Return [X, Y] of the center of cell containing provided text 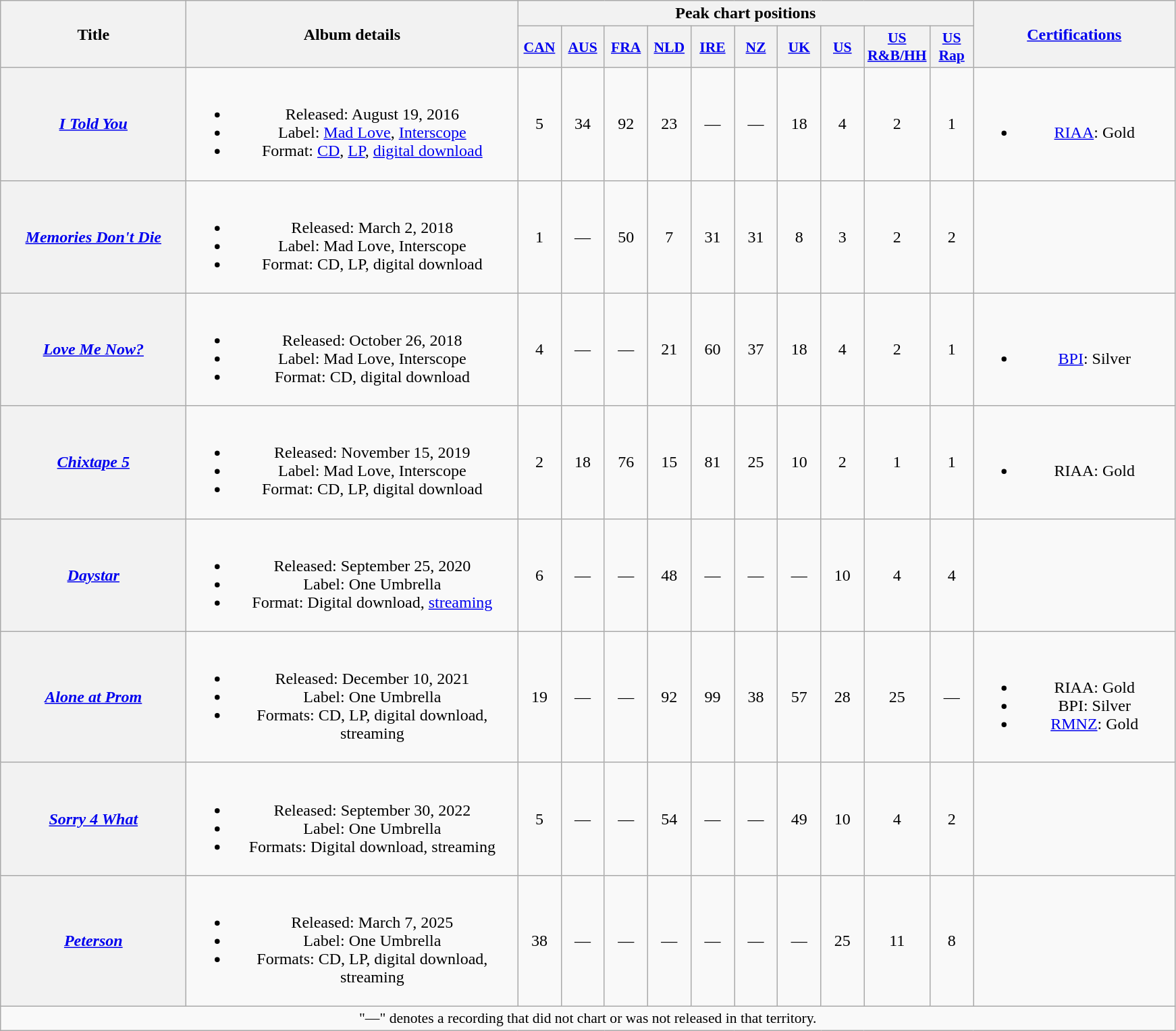
48 [669, 575]
Peterson [93, 941]
CAN [539, 47]
81 [712, 462]
Certifications [1075, 34]
Released: November 15, 2019Label: Mad Love, InterscopeFormat: CD, LP, digital download [352, 462]
Title [93, 34]
Album details [352, 34]
Sorry 4 What [93, 818]
19 [539, 697]
15 [669, 462]
21 [669, 350]
Chixtape 5 [93, 462]
Alone at Prom [93, 697]
54 [669, 818]
UK [799, 47]
49 [799, 818]
Memories Don't Die [93, 236]
NLD [669, 47]
60 [712, 350]
11 [897, 941]
Released: December 10, 2021Label: One UmbrellaFormats: CD, LP, digital download, streaming [352, 697]
50 [626, 236]
Released: September 30, 2022Label: One UmbrellaFormats: Digital download, streaming [352, 818]
Released: October 26, 2018Label: Mad Love, InterscopeFormat: CD, digital download [352, 350]
Released: March 2, 2018Label: Mad Love, InterscopeFormat: CD, LP, digital download [352, 236]
Daystar [93, 575]
IRE [712, 47]
Love Me Now? [93, 350]
Released: September 25, 2020Label: One UmbrellaFormat: Digital download, streaming [352, 575]
76 [626, 462]
AUS [583, 47]
37 [756, 350]
23 [669, 124]
28 [843, 697]
99 [712, 697]
6 [539, 575]
US Rap [952, 47]
57 [799, 697]
NZ [756, 47]
US R&B/HH [897, 47]
I Told You [93, 124]
Peak chart positions [745, 14]
FRA [626, 47]
Released: August 19, 2016Label: Mad Love, InterscopeFormat: CD, LP, digital download [352, 124]
Released: March 7, 2025Label: One UmbrellaFormats: CD, LP, digital download, streaming [352, 941]
3 [843, 236]
RIAA: GoldBPI: SilverRMNZ: Gold [1075, 697]
BPI: Silver [1075, 350]
US [843, 47]
34 [583, 124]
"—" denotes a recording that did not chart or was not released in that territory. [588, 1018]
7 [669, 236]
